Return the (X, Y) coordinate for the center point of the cell that contains the specified text.  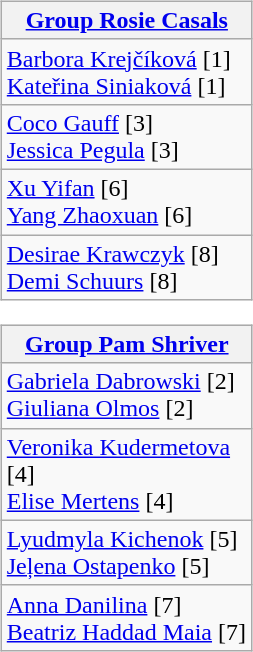
Veronika Kudermetova [4] Elise Mertens [4] (126, 474)
Xu Yifan [6] Yang Zhaoxuan [6] (126, 202)
Coco Gauff [3] Jessica Pegula [3] (126, 136)
Anna Danilina [7] Beatriz Haddad Maia [7] (126, 618)
Lyudmyla Kichenok [5] Jeļena Ostapenko [5] (126, 552)
Group Rosie Casals (126, 20)
Gabriela Dabrowski [2] Giuliana Olmos [2] (126, 396)
Group Pam Shriver (126, 344)
Desirae Krawczyk [8] Demi Schuurs [8] (126, 266)
Barbora Krejčíková [1] Kateřina Siniaková [1] (126, 72)
